Detect which cell encompasses the target text, then output its [x, y] center coordinate. 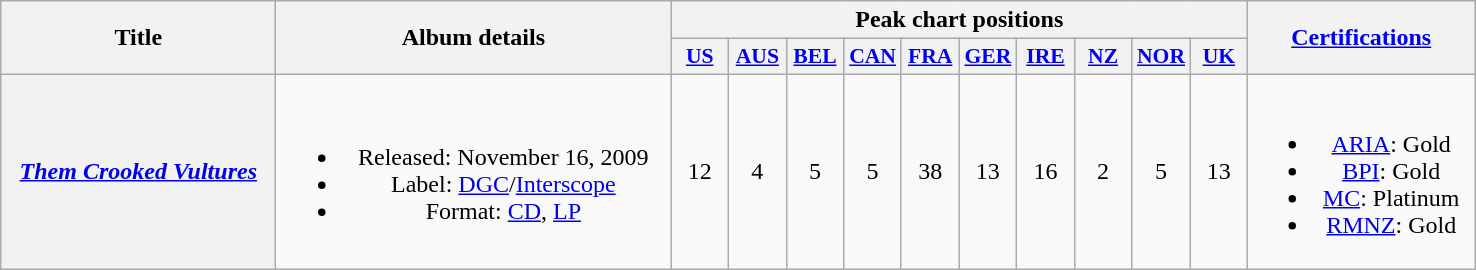
UK [1219, 57]
16 [1046, 171]
ARIA: GoldBPI: GoldMC: PlatinumRMNZ: Gold [1362, 171]
GER [988, 57]
NZ [1103, 57]
Them Crooked Vultures [138, 171]
4 [758, 171]
IRE [1046, 57]
Title [138, 38]
Album details [474, 38]
38 [930, 171]
12 [700, 171]
NOR [1161, 57]
BEL [815, 57]
Peak chart positions [960, 20]
US [700, 57]
AUS [758, 57]
2 [1103, 171]
CAN [873, 57]
Certifications [1362, 38]
Released: November 16, 2009Label: DGC/InterscopeFormat: CD, LP [474, 171]
FRA [930, 57]
